For the text-containing cell, return its midpoint in (X, Y) coordinate format. 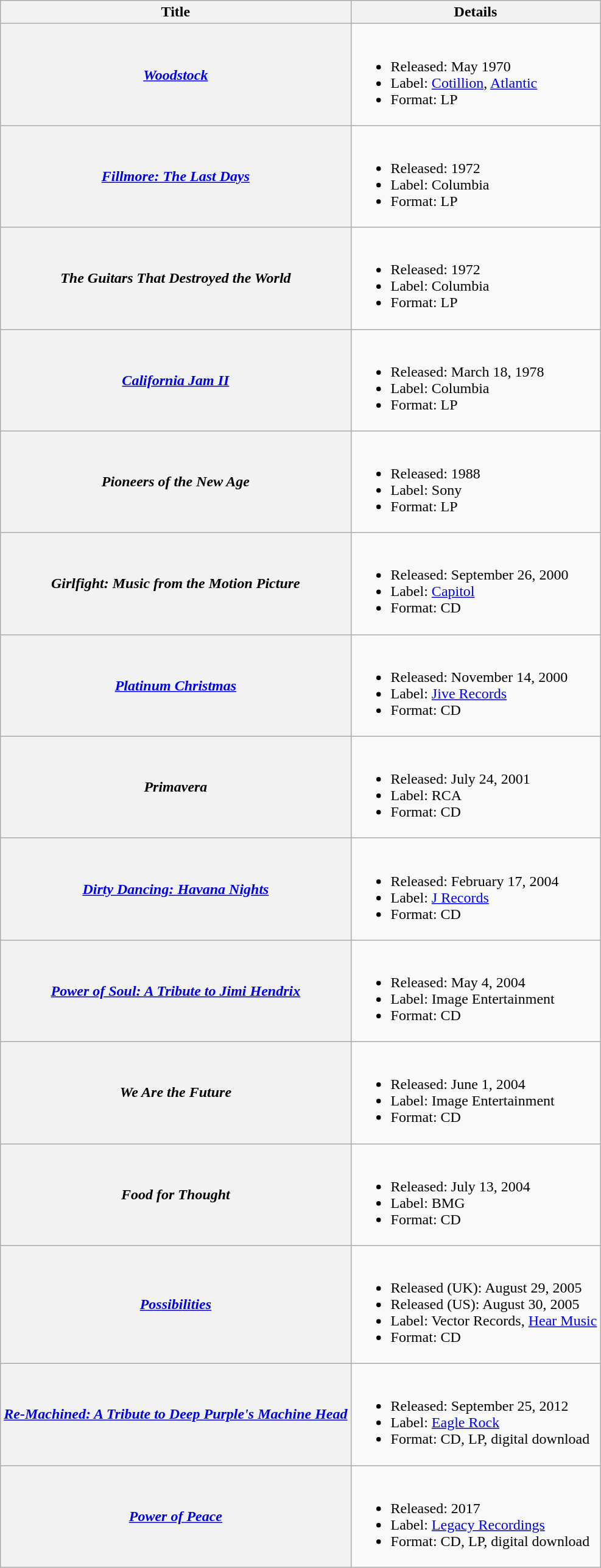
Primavera (175, 787)
Woodstock (175, 74)
Power of Peace (175, 1516)
California Jam II (175, 380)
Released: February 17, 2004Label: J RecordsFormat: CD (476, 889)
Power of Soul: A Tribute to Jimi Hendrix (175, 991)
Released: March 18, 1978Label: ColumbiaFormat: LP (476, 380)
Released: May 1970Label: Cotillion, AtlanticFormat: LP (476, 74)
Possibilities (175, 1305)
Released: September 25, 2012Label: Eagle RockFormat: CD, LP, digital download (476, 1415)
Pioneers of the New Age (175, 481)
Released: July 13, 2004Label: BMGFormat: CD (476, 1194)
Released: November 14, 2000Label: Jive RecordsFormat: CD (476, 685)
Released: 1988Label: SonyFormat: LP (476, 481)
Food for Thought (175, 1194)
Released: September 26, 2000Label: CapitolFormat: CD (476, 584)
Released: May 4, 2004Label: Image EntertainmentFormat: CD (476, 991)
We Are the Future (175, 1092)
Girlfight: Music from the Motion Picture (175, 584)
Platinum Christmas (175, 685)
Released: June 1, 2004Label: Image EntertainmentFormat: CD (476, 1092)
Title (175, 12)
Released (UK): August 29, 2005Released (US): August 30, 2005Label: Vector Records, Hear MusicFormat: CD (476, 1305)
The Guitars That Destroyed the World (175, 278)
Dirty Dancing: Havana Nights (175, 889)
Released: 2017Label: Legacy RecordingsFormat: CD, LP, digital download (476, 1516)
Released: July 24, 2001Label: RCAFormat: CD (476, 787)
Re-Machined: A Tribute to Deep Purple's Machine Head (175, 1415)
Fillmore: The Last Days (175, 177)
Details (476, 12)
